From the cell containing the given text, extract its center point as [X, Y] coordinate. 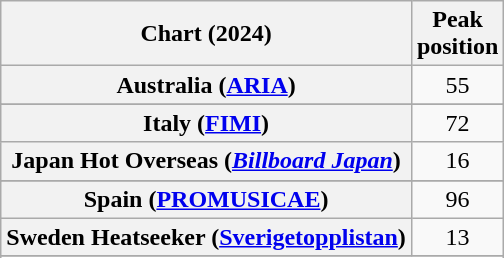
Sweden Heatseeker (Sverigetopplistan) [206, 237]
Japan Hot Overseas (Billboard Japan) [206, 161]
16 [457, 161]
13 [457, 237]
72 [457, 123]
96 [457, 199]
Spain (PROMUSICAE) [206, 199]
Peakposition [457, 34]
Italy (FIMI) [206, 123]
Australia (ARIA) [206, 85]
55 [457, 85]
Chart (2024) [206, 34]
